Return (x, y) of the center of cell containing provided text 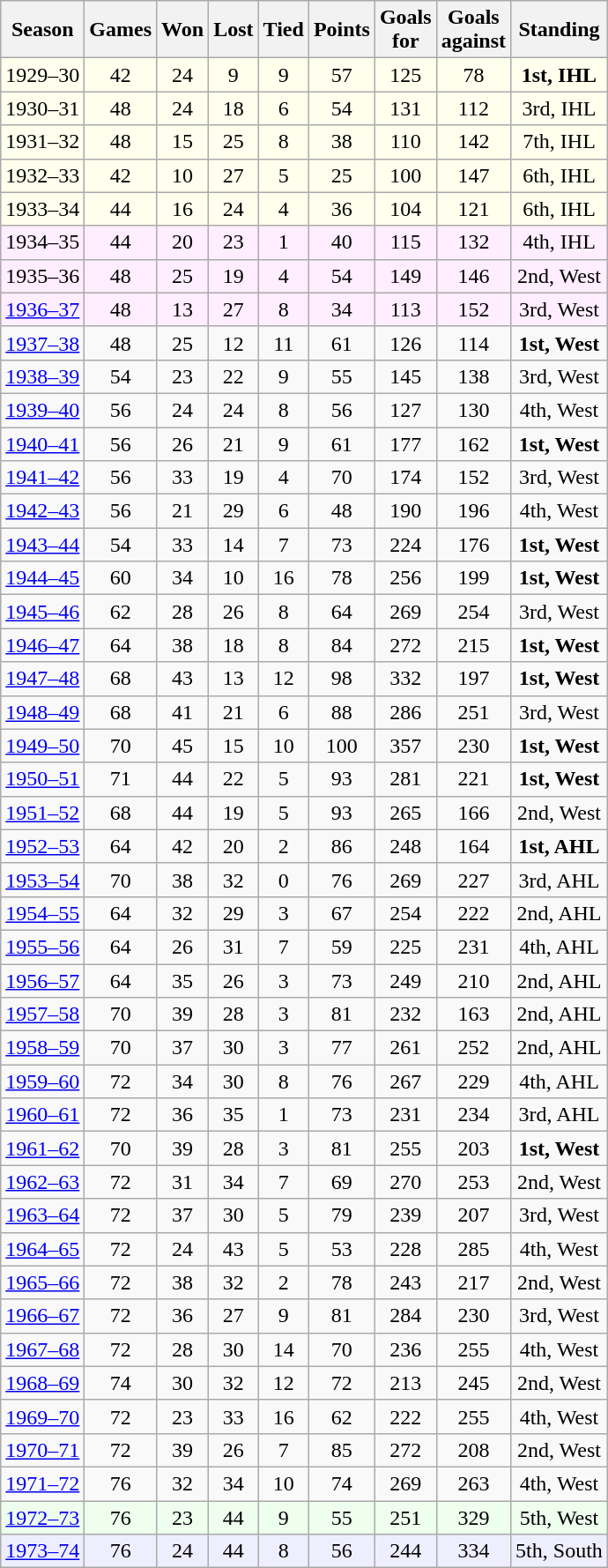
Lost (234, 30)
164 (473, 846)
261 (405, 1048)
1929–30 (42, 75)
112 (473, 108)
53 (342, 1249)
114 (473, 343)
357 (405, 746)
1951–52 (42, 813)
4th, IHL (560, 242)
0 (284, 880)
1973–74 (42, 1551)
227 (473, 880)
45 (183, 746)
286 (405, 712)
5th, West (560, 1517)
1971–72 (42, 1483)
177 (405, 443)
57 (342, 75)
203 (473, 1148)
Tied (284, 30)
166 (473, 813)
1930–31 (42, 108)
142 (473, 142)
1968–69 (42, 1383)
239 (405, 1215)
127 (405, 410)
104 (405, 209)
69 (342, 1182)
126 (405, 343)
125 (405, 75)
215 (473, 645)
147 (473, 175)
176 (473, 545)
11 (284, 343)
71 (121, 779)
67 (342, 913)
Goalsfor (405, 30)
3rd, IHL (560, 108)
79 (342, 1215)
1936–37 (42, 309)
130 (473, 410)
1966–67 (42, 1316)
252 (473, 1048)
88 (342, 712)
253 (473, 1182)
1960–61 (42, 1115)
1956–57 (42, 981)
1st, IHL (560, 75)
208 (473, 1450)
217 (473, 1282)
84 (342, 645)
1961–62 (42, 1148)
213 (405, 1383)
98 (342, 679)
329 (473, 1517)
131 (405, 108)
1937–38 (42, 343)
1950–51 (42, 779)
1955–56 (42, 947)
Season (42, 30)
285 (473, 1249)
7th, IHL (560, 142)
77 (342, 1048)
1938–39 (42, 376)
1954–55 (42, 913)
1949–50 (42, 746)
334 (473, 1551)
40 (342, 242)
132 (473, 242)
138 (473, 376)
59 (342, 947)
5th, South (560, 1551)
1967–68 (42, 1349)
1935–36 (42, 276)
162 (473, 443)
Standing (560, 30)
60 (121, 578)
1940–41 (42, 443)
267 (405, 1081)
1958–59 (42, 1048)
1953–54 (42, 880)
1959–60 (42, 1081)
1941–42 (42, 478)
85 (342, 1450)
1943–44 (42, 545)
229 (473, 1081)
146 (473, 276)
115 (405, 242)
Points (342, 30)
1952–53 (42, 846)
1942–43 (42, 511)
1969–70 (42, 1416)
228 (405, 1249)
149 (405, 276)
199 (473, 578)
232 (405, 1014)
1963–64 (42, 1215)
1945–46 (42, 612)
1946–47 (42, 645)
243 (405, 1282)
1934–35 (42, 242)
1972–73 (42, 1517)
1964–65 (42, 1249)
Goalsagainst (473, 30)
248 (405, 846)
86 (342, 846)
1948–49 (42, 712)
1962–63 (42, 1182)
121 (473, 209)
281 (405, 779)
163 (473, 1014)
332 (405, 679)
207 (473, 1215)
1939–40 (42, 410)
113 (405, 309)
221 (473, 779)
1947–48 (42, 679)
270 (405, 1182)
197 (473, 679)
145 (405, 376)
1944–45 (42, 578)
1957–58 (42, 1014)
110 (405, 142)
1965–66 (42, 1282)
234 (473, 1115)
245 (473, 1383)
Games (121, 30)
236 (405, 1349)
1933–34 (42, 209)
190 (405, 511)
196 (473, 511)
Won (183, 30)
265 (405, 813)
1932–33 (42, 175)
256 (405, 578)
210 (473, 981)
1970–71 (42, 1450)
174 (405, 478)
249 (405, 981)
1st, AHL (560, 846)
225 (405, 947)
1931–32 (42, 142)
41 (183, 712)
244 (405, 1551)
284 (405, 1316)
263 (473, 1483)
224 (405, 545)
